Pinpoint the cell where the given text exists, returning its [X, Y] midpoint coordinate. 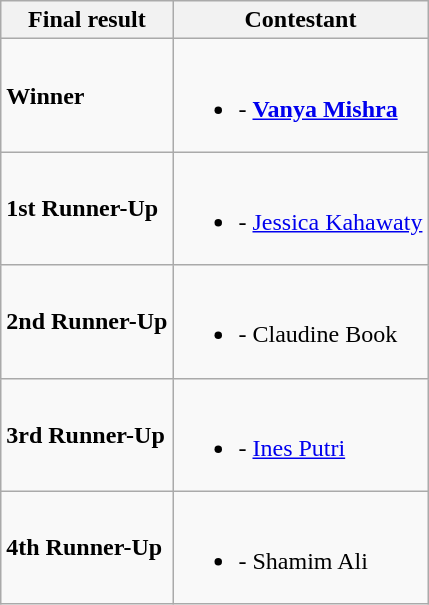
Winner [87, 96]
- Shamim Ali [300, 548]
- Jessica Kahawaty [300, 208]
3rd Runner-Up [87, 434]
Final result [87, 20]
1st Runner-Up [87, 208]
2nd Runner-Up [87, 322]
- Claudine Book [300, 322]
Contestant [300, 20]
4th Runner-Up [87, 548]
- Vanya Mishra [300, 96]
- Ines Putri [300, 434]
